Return the [X, Y] coordinate for the center point of the cell that contains the specified text.  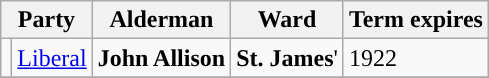
Liberal [52, 58]
Term expires [416, 20]
1922 [416, 58]
Party [46, 20]
Alderman [161, 20]
St. James' [288, 58]
John Allison [161, 58]
Ward [288, 20]
